Provide the [X, Y] coordinate of the cell's center where the given text is located.  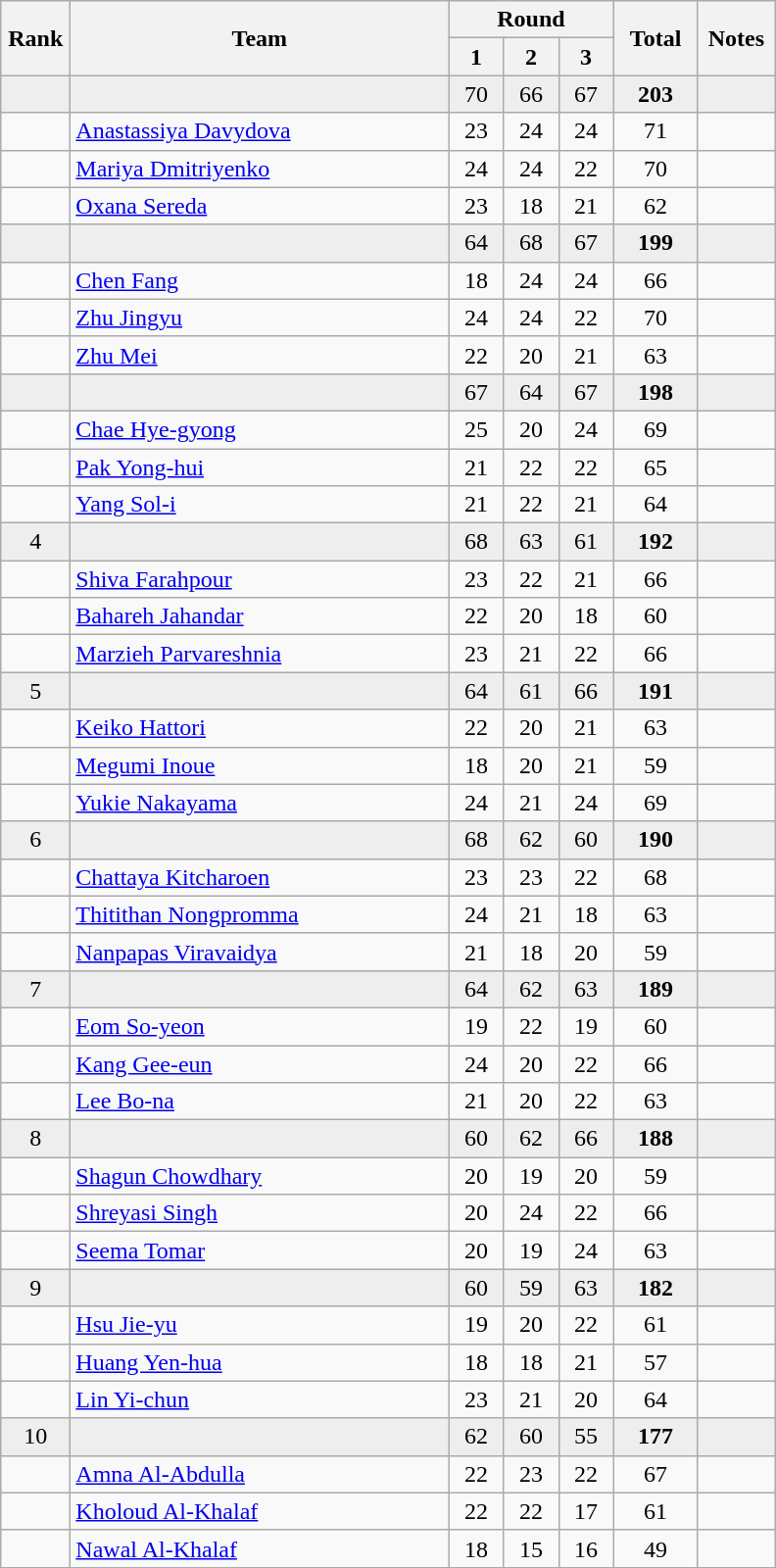
Round [531, 20]
Pak Yong-hui [260, 467]
Marzieh Parvareshnia [260, 654]
71 [655, 131]
65 [655, 467]
Notes [737, 38]
Shreyasi Singh [260, 1213]
Shagun Chowdhary [260, 1176]
203 [655, 94]
3 [586, 57]
Kholoud Al-Khalaf [260, 1511]
7 [35, 989]
Total [655, 38]
Zhu Jingyu [260, 318]
8 [35, 1139]
192 [655, 542]
17 [586, 1511]
190 [655, 840]
Mariya Dmitriyenko [260, 169]
Nanpapas Viravaidya [260, 952]
Oxana Sereda [260, 206]
182 [655, 1288]
10 [35, 1437]
Lee Bo-na [260, 1102]
177 [655, 1437]
199 [655, 243]
Keiko Hattori [260, 728]
Yukie Nakayama [260, 803]
189 [655, 989]
Huang Yen-hua [260, 1362]
Kang Gee-eun [260, 1063]
Seema Tomar [260, 1250]
49 [655, 1548]
188 [655, 1139]
191 [655, 691]
6 [35, 840]
Thitithan Nongpromma [260, 914]
Chae Hye-gyong [260, 429]
55 [586, 1437]
Eom So-yeon [260, 1026]
5 [35, 691]
Anastassiya Davydova [260, 131]
1 [476, 57]
Zhu Mei [260, 355]
2 [531, 57]
Chen Fang [260, 280]
16 [586, 1548]
Lin Yi-chun [260, 1399]
9 [35, 1288]
25 [476, 429]
198 [655, 392]
Team [260, 38]
Chattaya Kitcharoen [260, 877]
15 [531, 1548]
Bahareh Jahandar [260, 616]
Amna Al-Abdulla [260, 1474]
Yang Sol-i [260, 505]
Megumi Inoue [260, 765]
Nawal Al-Khalaf [260, 1548]
Rank [35, 38]
Hsu Jie-yu [260, 1325]
57 [655, 1362]
4 [35, 542]
Shiva Farahpour [260, 579]
